For the text-containing cell, return its midpoint in (X, Y) coordinate format. 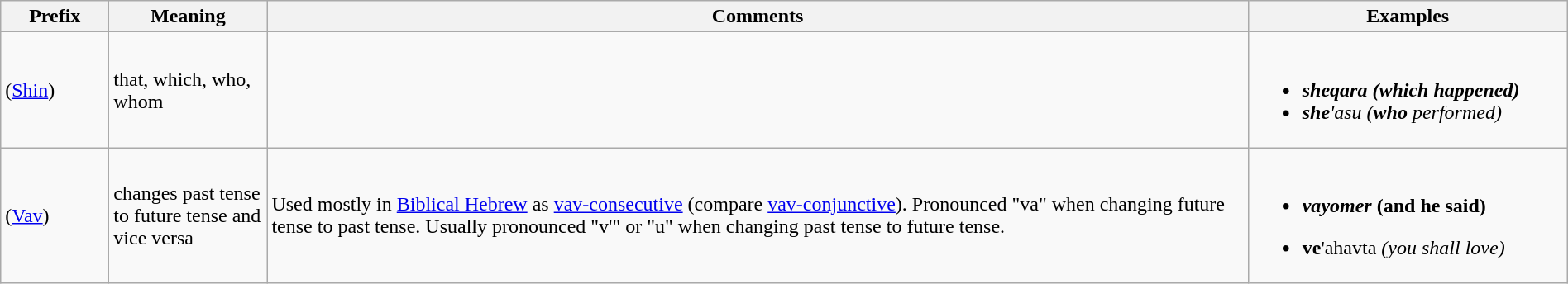
Prefix (55, 17)
sheqara (which happened) she'asu (who performed) (1408, 90)
that, which, who, whom (189, 90)
(Shin) (55, 90)
Examples (1408, 17)
Comments (758, 17)
(Vav) (55, 215)
changes past tense to future tense and vice versa (189, 215)
vayomer (and he said) ve'ahavta (you shall love) (1408, 215)
Meaning (189, 17)
